Extract the [x, y] coordinate from the center of the cell holding the provided text.  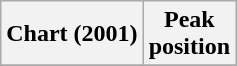
Chart (2001) [72, 34]
Peakposition [189, 34]
